Provide the (X, Y) coordinate of the cell's center where the given text is located.  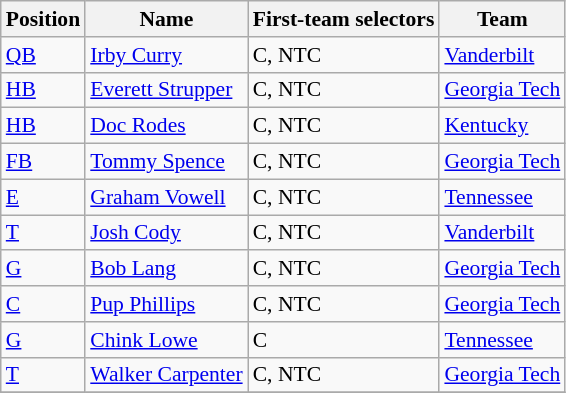
Walker Carpenter (166, 375)
Graham Vowell (166, 197)
Team (502, 19)
Name (166, 19)
Pup Phillips (166, 304)
First-team selectors (344, 19)
Everett Strupper (166, 90)
Chink Lowe (166, 340)
E (43, 197)
Tommy Spence (166, 162)
Bob Lang (166, 269)
QB (43, 55)
FB (43, 162)
Irby Curry (166, 55)
Josh Cody (166, 233)
Doc Rodes (166, 126)
Kentucky (502, 126)
Position (43, 19)
